Capture the cell that displays the provided text and extract its [X, Y] central coordinate. 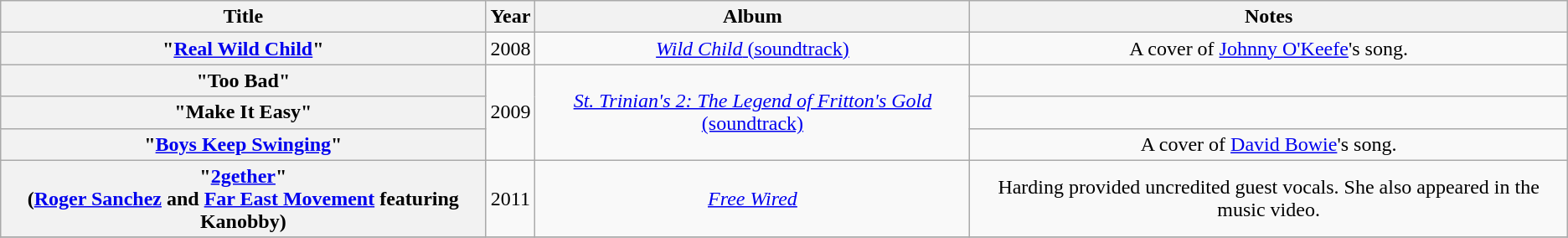
"Too Bad" [243, 80]
2008 [511, 49]
Wild Child (soundtrack) [752, 49]
A cover of David Bowie's song. [1268, 144]
"Make It Easy" [243, 112]
St. Trinian's 2: The Legend of Fritton's Gold (soundtrack) [752, 112]
"Real Wild Child" [243, 49]
Title [243, 17]
A cover of Johnny O'Keefe's song. [1268, 49]
"Boys Keep Swinging" [243, 144]
Harding provided uncredited guest vocals. She also appeared in the music video. [1268, 199]
Free Wired [752, 199]
2009 [511, 112]
2011 [511, 199]
Album [752, 17]
"2gether"(Roger Sanchez and Far East Movement featuring Kanobby) [243, 199]
Notes [1268, 17]
Year [511, 17]
